For the text-containing cell, return its midpoint in (X, Y) coordinate format. 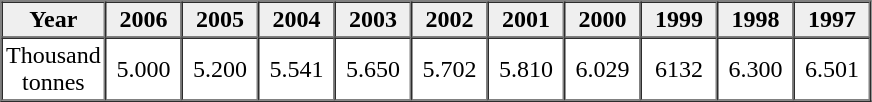
2004 (296, 20)
2002 (449, 20)
6.501 (832, 70)
5.810 (526, 70)
2003 (373, 20)
Year (54, 20)
5.200 (220, 70)
6132 (679, 70)
1997 (832, 20)
5.000 (143, 70)
2000 (602, 20)
5.702 (449, 70)
Thousand tonnes (54, 70)
2001 (526, 20)
2006 (143, 20)
1998 (755, 20)
6.300 (755, 70)
6.029 (602, 70)
2005 (220, 20)
5.650 (373, 70)
5.541 (296, 70)
1999 (679, 20)
